Locate the cell with the specified text and output its (x, y) center coordinate. 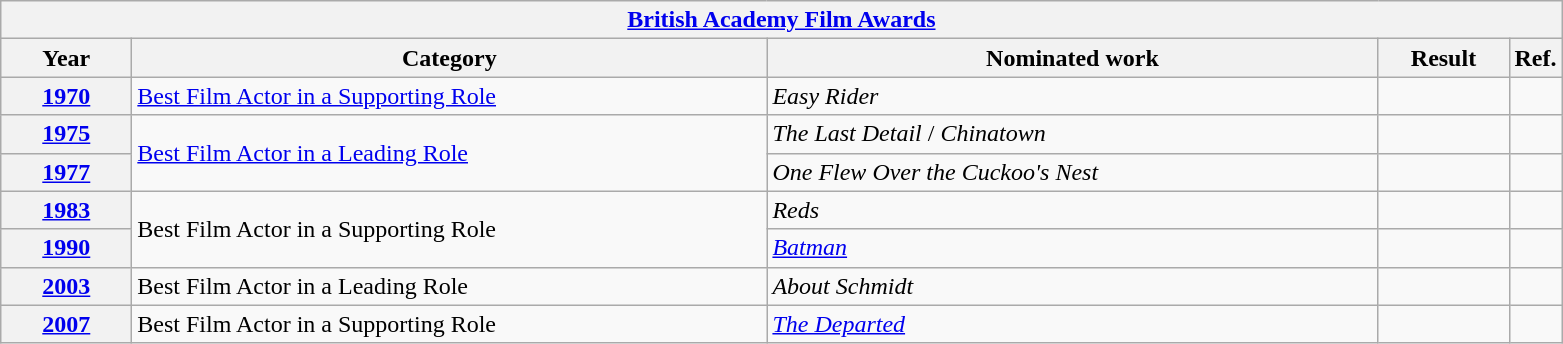
British Academy Film Awards (782, 20)
Nominated work (1072, 58)
2003 (66, 286)
Category (450, 58)
2007 (66, 324)
The Last Detail / Chinatown (1072, 134)
About Schmidt (1072, 286)
1977 (66, 172)
The Departed (1072, 324)
One Flew Over the Cuckoo's Nest (1072, 172)
1983 (66, 210)
1990 (66, 248)
Batman (1072, 248)
Ref. (1536, 58)
Result (1444, 58)
1970 (66, 96)
Year (66, 58)
Easy Rider (1072, 96)
1975 (66, 134)
Reds (1072, 210)
